Locate the cell with the specified text and output its (X, Y) center coordinate. 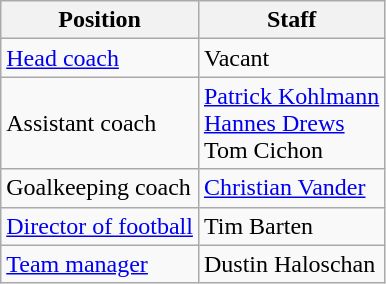
Staff (291, 20)
Assistant coach (100, 123)
Patrick Kohlmann Hannes Drews Tom Cichon (291, 123)
Tim Barten (291, 226)
Christian Vander (291, 188)
Position (100, 20)
Head coach (100, 58)
Goalkeeping coach (100, 188)
Dustin Haloschan (291, 264)
Vacant (291, 58)
Team manager (100, 264)
Director of football (100, 226)
